Provide the (X, Y) coordinate of the cell's center where the given text is located.  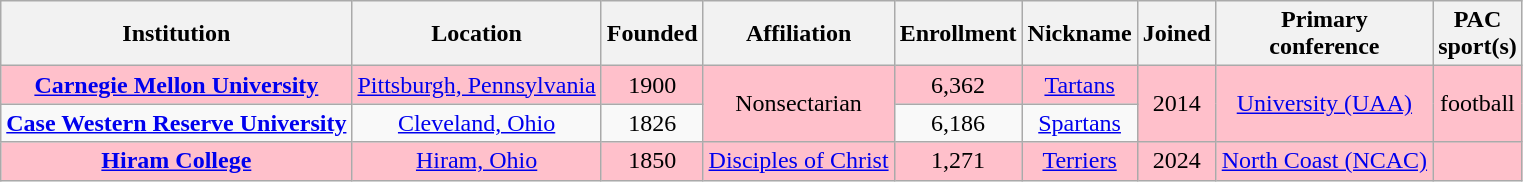
Disciples of Christ (798, 161)
Pittsburgh, Pennsylvania (476, 85)
Institution (176, 34)
Carnegie Mellon University (176, 85)
Primaryconference (1324, 34)
Enrollment (958, 34)
Affiliation (798, 34)
Founded (652, 34)
1,271 (958, 161)
1826 (652, 123)
1900 (652, 85)
football (1478, 104)
6,362 (958, 85)
Nickname (1080, 34)
6,186 (958, 123)
2024 (1176, 161)
2014 (1176, 104)
Terriers (1080, 161)
Spartans (1080, 123)
Case Western Reserve University (176, 123)
PACsport(s) (1478, 34)
Cleveland, Ohio (476, 123)
Joined (1176, 34)
Hiram College (176, 161)
Hiram, Ohio (476, 161)
Location (476, 34)
North Coast (NCAC) (1324, 161)
Tartans (1080, 85)
Nonsectarian (798, 104)
1850 (652, 161)
University (UAA) (1324, 104)
